Pinpoint the cell where the given text exists, returning its [X, Y] midpoint coordinate. 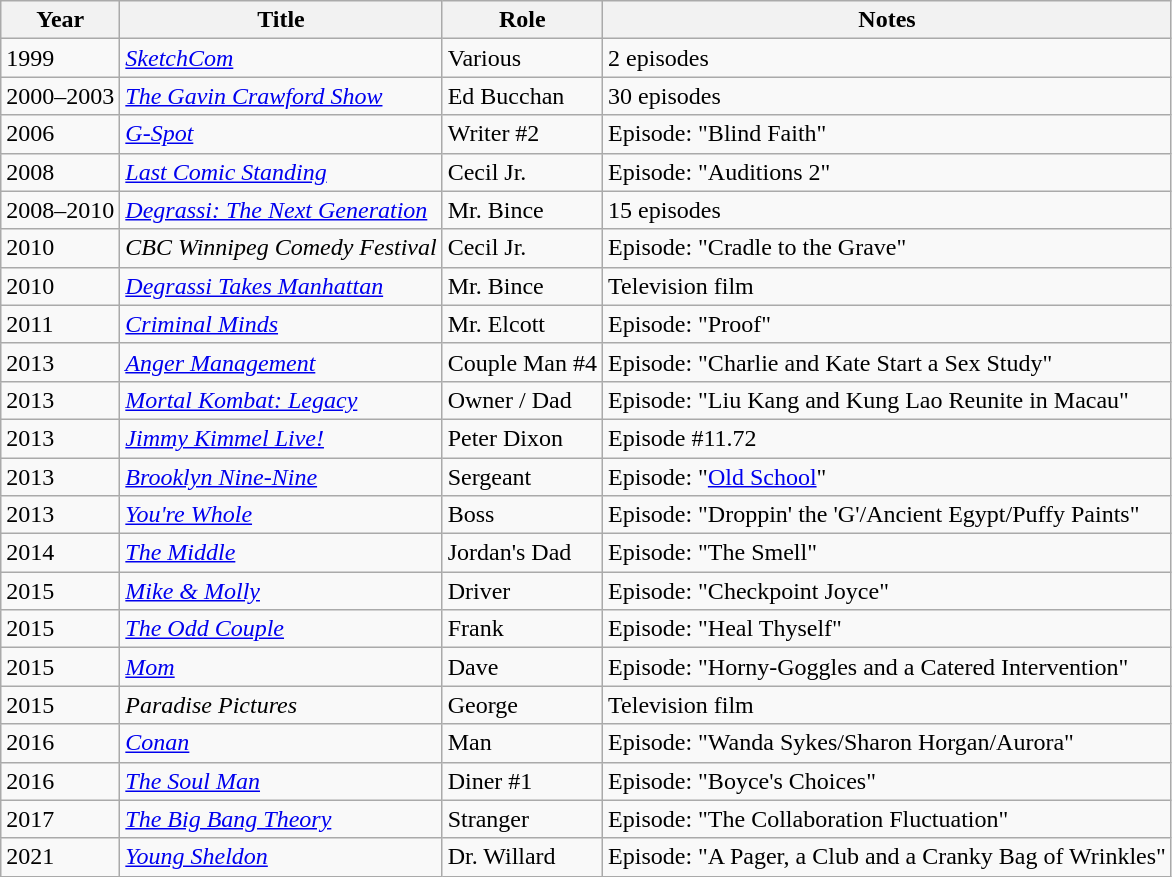
Young Sheldon [281, 857]
Dr. Willard [522, 857]
Last Comic Standing [281, 172]
Frank [522, 629]
1999 [60, 58]
2 episodes [888, 58]
2017 [60, 819]
Criminal Minds [281, 324]
30 episodes [888, 96]
Owner / Dad [522, 400]
Episode: "Wanda Sykes/Sharon Horgan/Aurora" [888, 743]
Episode: "Horny-Goggles and a Catered Intervention" [888, 667]
Mom [281, 667]
Episode: "Auditions 2" [888, 172]
Role [522, 20]
2008 [60, 172]
SketchCom [281, 58]
Episode: "Boyce's Choices" [888, 781]
15 episodes [888, 210]
Episode: "Checkpoint Joyce" [888, 591]
Episode: "Cradle to the Grave" [888, 248]
Episode: "Blind Faith" [888, 134]
Title [281, 20]
Stranger [522, 819]
Degrassi: The Next Generation [281, 210]
2006 [60, 134]
2021 [60, 857]
Episode: "Liu Kang and Kung Lao Reunite in Macau" [888, 400]
The Gavin Crawford Show [281, 96]
Paradise Pictures [281, 705]
Mortal Kombat: Legacy [281, 400]
Boss [522, 515]
George [522, 705]
Episode #11.72 [888, 438]
Peter Dixon [522, 438]
Mr. Elcott [522, 324]
Sergeant [522, 477]
Notes [888, 20]
Couple Man #4 [522, 362]
Driver [522, 591]
Man [522, 743]
Episode: "Droppin' the 'G'/Ancient Egypt/Puffy Paints" [888, 515]
Episode: "The Collaboration Fluctuation" [888, 819]
Year [60, 20]
The Middle [281, 553]
Jordan's Dad [522, 553]
Episode: "A Pager, a Club and a Cranky Bag of Wrinkles" [888, 857]
Dave [522, 667]
You're Whole [281, 515]
The Big Bang Theory [281, 819]
Episode: "Old School" [888, 477]
Brooklyn Nine-Nine [281, 477]
Episode: "The Smell" [888, 553]
Episode: "Charlie and Kate Start a Sex Study" [888, 362]
G-Spot [281, 134]
Degrassi Takes Manhattan [281, 286]
Episode: "Heal Thyself" [888, 629]
Conan [281, 743]
2014 [60, 553]
2011 [60, 324]
Various [522, 58]
Episode: "Proof" [888, 324]
2008–2010 [60, 210]
2000–2003 [60, 96]
CBC Winnipeg Comedy Festival [281, 248]
Writer #2 [522, 134]
The Odd Couple [281, 629]
Mike & Molly [281, 591]
Anger Management [281, 362]
The Soul Man [281, 781]
Jimmy Kimmel Live! [281, 438]
Ed Bucchan [522, 96]
Diner #1 [522, 781]
